From the cell containing the given text, extract its center point as [X, Y] coordinate. 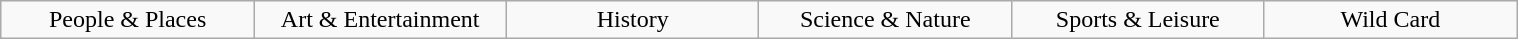
History [632, 20]
Wild Card [1390, 20]
Science & Nature [886, 20]
People & Places [128, 20]
Art & Entertainment [380, 20]
Sports & Leisure [1138, 20]
